Determine the [X, Y] coordinate at the center of the cell enclosing the given text.  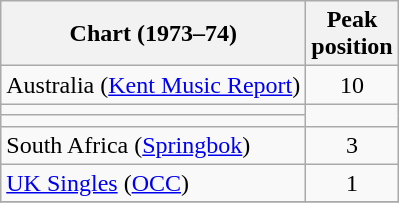
3 [352, 145]
Australia (Kent Music Report) [154, 85]
South Africa (Springbok) [154, 145]
Peakposition [352, 34]
UK Singles (OCC) [154, 183]
10 [352, 85]
Chart (1973–74) [154, 34]
1 [352, 183]
